Pinpoint the cell where the given text exists, returning its [x, y] midpoint coordinate. 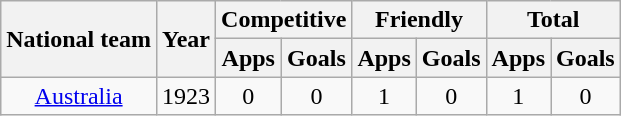
1923 [186, 96]
National team [79, 39]
Competitive [284, 20]
Year [186, 39]
Australia [79, 96]
Total [553, 20]
Friendly [419, 20]
